Capture the cell that displays the provided text and extract its [X, Y] central coordinate. 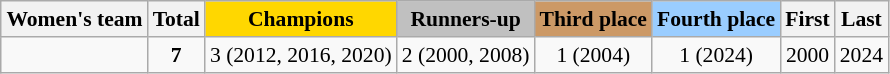
Total [176, 19]
3 (2012, 2016, 2020) [301, 55]
1 (2024) [716, 55]
Fourth place [716, 19]
Champions [301, 19]
2000 [807, 55]
Last [862, 19]
2 (2000, 2008) [466, 55]
2024 [862, 55]
First [807, 19]
Runners-up [466, 19]
Women's team [74, 19]
Third place [594, 19]
1 (2004) [594, 55]
7 [176, 55]
